Identify which cell holds the provided text, then report its [X, Y] central coordinate. 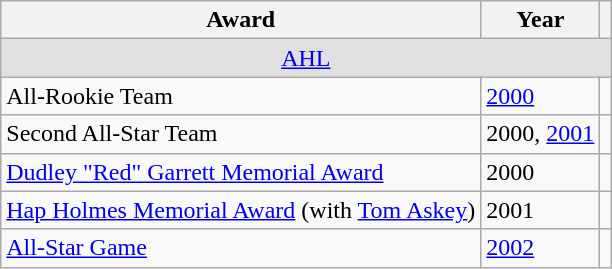
All-Star Game [241, 248]
Award [241, 20]
Dudley "Red" Garrett Memorial Award [241, 172]
Second All-Star Team [241, 134]
2000, 2001 [540, 134]
Hap Holmes Memorial Award (with Tom Askey) [241, 210]
All-Rookie Team [241, 96]
2002 [540, 248]
Year [540, 20]
2001 [540, 210]
AHL [306, 58]
